Locate the cell with the specified text and output its (X, Y) center coordinate. 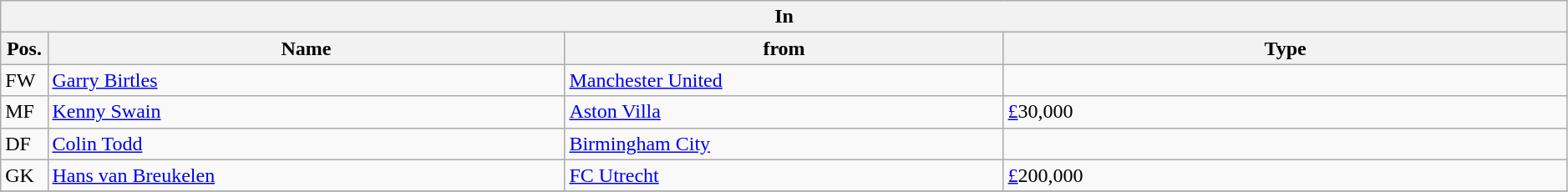
Garry Birtles (306, 80)
Manchester United (784, 80)
Kenny Swain (306, 112)
FW (24, 80)
Name (306, 48)
Hans van Breukelen (306, 175)
Birmingham City (784, 144)
DF (24, 144)
In (784, 17)
FC Utrecht (784, 175)
£30,000 (1285, 112)
MF (24, 112)
Pos. (24, 48)
£200,000 (1285, 175)
Colin Todd (306, 144)
Type (1285, 48)
GK (24, 175)
from (784, 48)
Aston Villa (784, 112)
